Pinpoint the cell where the given text exists, returning its [X, Y] midpoint coordinate. 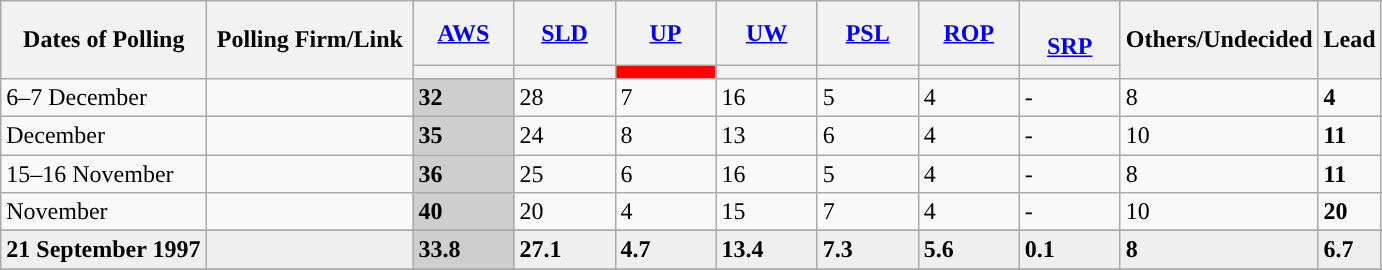
4.7 [666, 250]
5.6 [968, 250]
36 [464, 173]
13 [766, 135]
13.4 [766, 250]
27.1 [564, 250]
November [104, 212]
24 [564, 135]
Lead [1350, 40]
December [104, 135]
6.7 [1350, 250]
AWS [464, 34]
ROP [968, 34]
35 [464, 135]
SLD [564, 34]
32 [464, 97]
7.3 [868, 250]
15 [766, 212]
0.1 [1070, 250]
UP [666, 34]
40 [464, 212]
25 [564, 173]
33.8 [464, 250]
28 [564, 97]
6–7 December [104, 97]
UW [766, 34]
21 September 1997 [104, 250]
Others/Undecided [1219, 40]
15–16 November [104, 173]
SRP [1070, 34]
Polling Firm/Link [310, 40]
PSL [868, 34]
Dates of Polling [104, 40]
